For the text-containing cell, return its midpoint in [x, y] coordinate format. 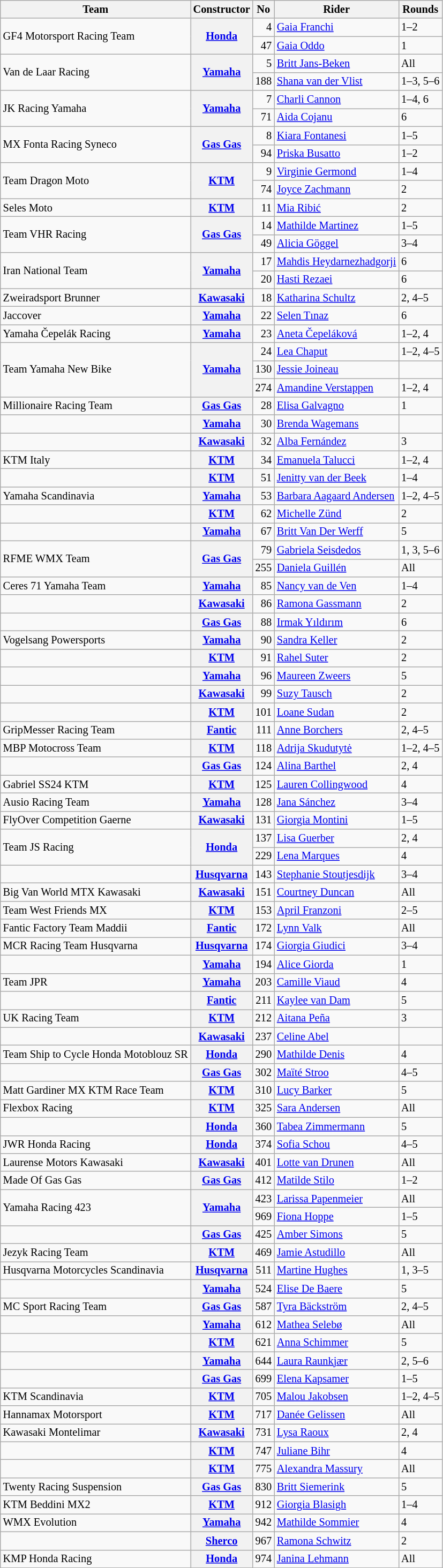
423 [264, 1199]
Alina Barthel [336, 766]
Elise De Baere [336, 1289]
325 [264, 1108]
17 [264, 262]
128 [264, 802]
Millionaire Racing Team [95, 406]
Mathilde Martinez [336, 225]
Tyra Bäckström [336, 1307]
302 [264, 1072]
Ramona Schwitz [336, 1541]
587 [264, 1307]
Van de Laar Racing [95, 72]
143 [264, 874]
Elena Kapsamer [336, 1378]
Sofia Schou [336, 1145]
79 [264, 550]
MCR Racing Team Husqvarna [95, 946]
Team VHR Racing [95, 234]
912 [264, 1505]
1, 3–5 [420, 1270]
Britt Van Der Werff [336, 532]
Rahel Suter [336, 658]
74 [264, 190]
Priska Busatto [336, 154]
Mathilde Sommier [336, 1522]
28 [264, 406]
Laurense Motors Kawasaki [95, 1162]
Emanuela Talucci [336, 460]
71 [264, 117]
Ausio Racing Team [95, 802]
Constructor [222, 9]
Yamaha Scandinavia [95, 496]
425 [264, 1234]
131 [264, 820]
MBP Motocross Team [95, 748]
34 [264, 460]
Adrija Skudutytė [336, 748]
Gabriela Seisdedos [336, 550]
Amber Simons [336, 1234]
Shana van der Vlist [336, 81]
Team [95, 9]
524 [264, 1289]
Anne Borchers [336, 730]
Lucy Barker [336, 1090]
Mathea Selebø [336, 1324]
30 [264, 423]
Jezyk Racing Team [95, 1253]
153 [264, 910]
Elisa Galvagno [336, 406]
Celine Abel [336, 1036]
Daniela Guillén [336, 568]
Lea Chaput [336, 352]
Lena Marques [336, 856]
62 [264, 514]
51 [264, 478]
20 [264, 279]
203 [264, 982]
Laura Raunkjær [336, 1361]
Hannamax Motorsport [95, 1415]
237 [264, 1036]
GF4 Motorsport Racing Team [95, 36]
717 [264, 1415]
Team Ship to Cycle Honda Motoblouz SR [95, 1054]
Selen Tınaz [336, 315]
47 [264, 46]
Aida Cojanu [336, 117]
Kawasaki Montelimar [95, 1433]
130 [264, 369]
Big Van World MTX Kawasaki [95, 892]
No [264, 9]
Maïté Stroo [336, 1072]
99 [264, 694]
255 [264, 568]
969 [264, 1216]
747 [264, 1451]
FlyOver Competition Gaerne [95, 820]
April Franzoni [336, 910]
Malou Jakobsen [336, 1397]
Danée Gelissen [336, 1415]
Mathilde Denis [336, 1054]
Gaia Oddo [336, 46]
32 [264, 442]
124 [264, 766]
Charli Cannon [336, 100]
612 [264, 1324]
Alicia Göggel [336, 244]
MX Fonta Racing Syneco [95, 145]
Juliane Bihr [336, 1451]
Team JPR [95, 982]
967 [264, 1541]
Amandine Verstappen [336, 388]
Matilde Stilo [336, 1180]
374 [264, 1145]
53 [264, 496]
188 [264, 81]
Mia Ribić [336, 208]
211 [264, 1000]
151 [264, 892]
Iran National Team [95, 271]
2, 5–6 [420, 1361]
229 [264, 856]
Lynn Valk [336, 928]
621 [264, 1343]
14 [264, 225]
18 [264, 298]
Ceres 71 Yamaha Team [95, 586]
172 [264, 928]
JWR Honda Racing [95, 1145]
Britt Jans-Beken [336, 63]
85 [264, 586]
Kaylee van Dam [336, 1000]
Sherco [222, 1541]
Lisa Guerber [336, 838]
Jenitty van der Beek [336, 478]
Irmak Yıldırım [336, 622]
194 [264, 964]
Virginie Germond [336, 171]
Katharina Schultz [336, 298]
Camille Viaud [336, 982]
699 [264, 1378]
Giorgia Giudici [336, 946]
118 [264, 748]
Husqvarna Motorcycles Scandinavia [95, 1270]
49 [264, 244]
Larissa Papenmeier [336, 1199]
775 [264, 1468]
Team Dragon Moto [95, 180]
KMP Honda Racing [95, 1559]
KTM Italy [95, 460]
Alba Fernández [336, 442]
Maureen Zweers [336, 676]
KTM Beddini MX2 [95, 1505]
Flexbox Racing [95, 1108]
111 [264, 730]
731 [264, 1433]
Team West Friends MX [95, 910]
Fantic Factory Team Maddii [95, 928]
705 [264, 1397]
8 [264, 135]
Brenda Wagemans [336, 423]
23 [264, 334]
212 [264, 1018]
Twenty Racing Suspension [95, 1487]
Jessie Joineau [336, 369]
Jaccover [95, 315]
Martine Hughes [336, 1270]
Britt Siemerink [336, 1487]
Gaia Franchi [336, 27]
Alexandra Massury [336, 1468]
274 [264, 388]
Giorgia Blasigh [336, 1505]
Hasti Rezaei [336, 279]
Team JS Racing [95, 847]
Courtney Duncan [336, 892]
137 [264, 838]
Yamaha Čepelák Racing [95, 334]
644 [264, 1361]
Mahdis Heydarnezhadgorji [336, 262]
Jamie Astudillo [336, 1253]
1–4, 6 [420, 100]
Fiona Hoppe [336, 1216]
Alice Giorda [336, 964]
90 [264, 640]
88 [264, 622]
91 [264, 658]
Gabriel SS24 KTM [95, 784]
310 [264, 1090]
Lauren Collingwood [336, 784]
RFME WMX Team [95, 559]
24 [264, 352]
Vogelsang Powersports [95, 640]
Team Yamaha New Bike [95, 369]
Janina Lehmann [336, 1559]
Lotte van Drunen [336, 1162]
Lysa Raoux [336, 1433]
Anna Schimmer [336, 1343]
Giorgia Montini [336, 820]
Sara Andersen [336, 1108]
KTM Scandinavia [95, 1397]
Aitana Peña [336, 1018]
JK Racing Yamaha [95, 108]
974 [264, 1559]
WMX Evolution [95, 1522]
1, 3, 5–6 [420, 550]
MC Sport Racing Team [95, 1307]
Tabea Zimmermann [336, 1126]
Rider [336, 9]
GripMesser Racing Team [95, 730]
67 [264, 532]
Nancy van de Ven [336, 586]
UK Racing Team [95, 1018]
Michelle Zünd [336, 514]
174 [264, 946]
Stephanie Stoutjesdijk [336, 874]
830 [264, 1487]
86 [264, 604]
412 [264, 1180]
469 [264, 1253]
Ramona Gassmann [336, 604]
11 [264, 208]
9 [264, 171]
401 [264, 1162]
Made Of Gas Gas [95, 1180]
2–5 [420, 910]
1–3, 5–6 [420, 81]
22 [264, 315]
Seles Moto [95, 208]
Barbara Aagaard Andersen [336, 496]
Yamaha Racing 423 [95, 1208]
96 [264, 676]
Loane Sudan [336, 712]
Aneta Čepeláková [336, 334]
125 [264, 784]
Joyce Zachmann [336, 190]
Jana Sánchez [336, 802]
290 [264, 1054]
Kiara Fontanesi [336, 135]
7 [264, 100]
511 [264, 1270]
Suzy Tausch [336, 694]
Zweiradsport Brunner [95, 298]
Rounds [420, 9]
101 [264, 712]
Sandra Keller [336, 640]
360 [264, 1126]
942 [264, 1522]
94 [264, 154]
Matt Gardiner MX KTM Race Team [95, 1090]
